Return the [x, y] coordinate for the center point of the cell that contains the specified text.  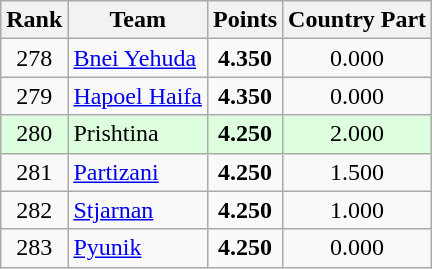
283 [34, 248]
282 [34, 210]
Stjarnan [138, 210]
Rank [34, 20]
1.500 [358, 172]
2.000 [358, 134]
280 [34, 134]
1.000 [358, 210]
Pyunik [138, 248]
278 [34, 58]
281 [34, 172]
Partizani [138, 172]
279 [34, 96]
Country Part [358, 20]
Bnei Yehuda [138, 58]
Prishtina [138, 134]
Points [246, 20]
Hapoel Haifa [138, 96]
Team [138, 20]
